From the cell containing the given text, extract its center point as [x, y] coordinate. 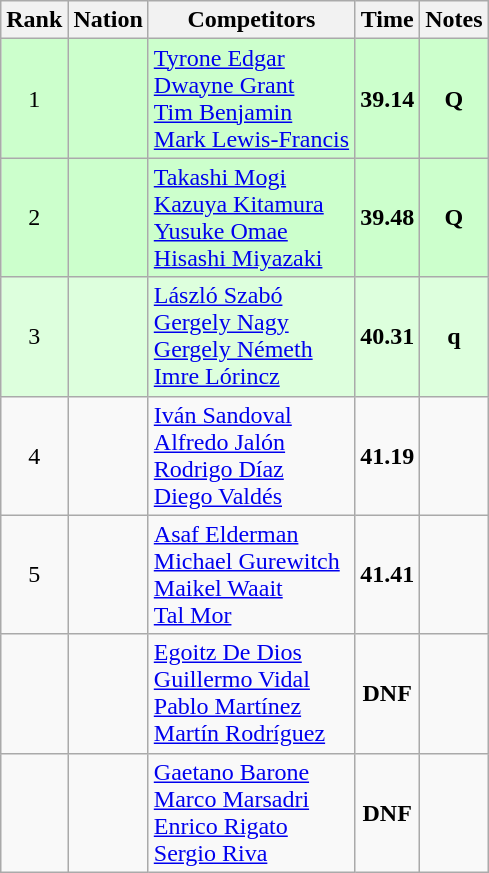
Asaf EldermanMichael GurewitchMaikel WaaitTal Mor [251, 574]
39.48 [388, 218]
4 [34, 456]
Time [388, 20]
Rank [34, 20]
41.41 [388, 574]
q [454, 336]
Competitors [251, 20]
Takashi MogiKazuya KitamuraYusuke OmaeHisashi Miyazaki [251, 218]
40.31 [388, 336]
1 [34, 98]
Egoitz De DiosGuillermo VidalPablo MartínezMartín Rodríguez [251, 694]
Gaetano BaroneMarco MarsadriEnrico RigatoSergio Riva [251, 812]
Tyrone EdgarDwayne GrantTim BenjaminMark Lewis-Francis [251, 98]
2 [34, 218]
Notes [454, 20]
László SzabóGergely NagyGergely NémethImre Lórincz [251, 336]
5 [34, 574]
3 [34, 336]
39.14 [388, 98]
41.19 [388, 456]
Iván SandovalAlfredo JalónRodrigo DíazDiego Valdés [251, 456]
Nation [108, 20]
